For the text-containing cell, return its midpoint in (X, Y) coordinate format. 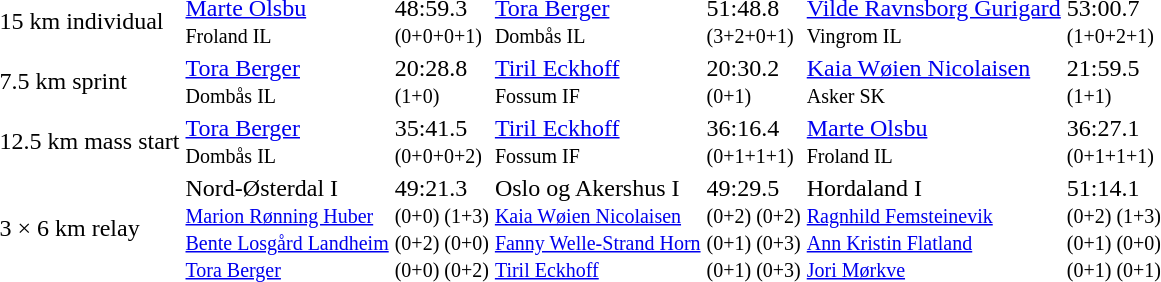
Marte OlsbuFroland IL (934, 142)
20:28.8(1+0) (442, 82)
20:30.2(0+1) (754, 82)
35:41.5(0+0+0+2) (442, 142)
Kaia Wøien NicolaisenAsker SK (934, 82)
36:16.4(0+1+1+1) (754, 142)
